Pinpoint the cell where the given text exists, returning its [x, y] midpoint coordinate. 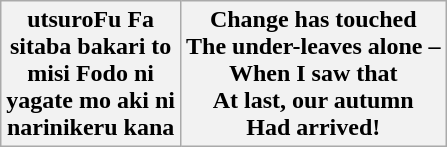
utsuroFu Fasitaba bakari tomisi Fodo niyagate mo aki ninarinikeru kana [91, 74]
Change has touchedThe under-leaves alone –When I saw thatAt last, our autumnHad arrived! [313, 74]
